Return [X, Y] of the center of cell containing provided text 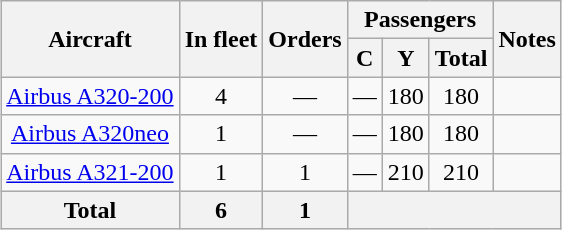
C [364, 58]
Y [406, 58]
4 [221, 96]
Passengers [420, 20]
6 [221, 210]
Airbus A320-200 [90, 96]
Airbus A321-200 [90, 172]
Notes [527, 39]
Aircraft [90, 39]
In fleet [221, 39]
Orders [305, 39]
Airbus A320neo [90, 134]
